Return [x, y] of the center of cell containing provided text 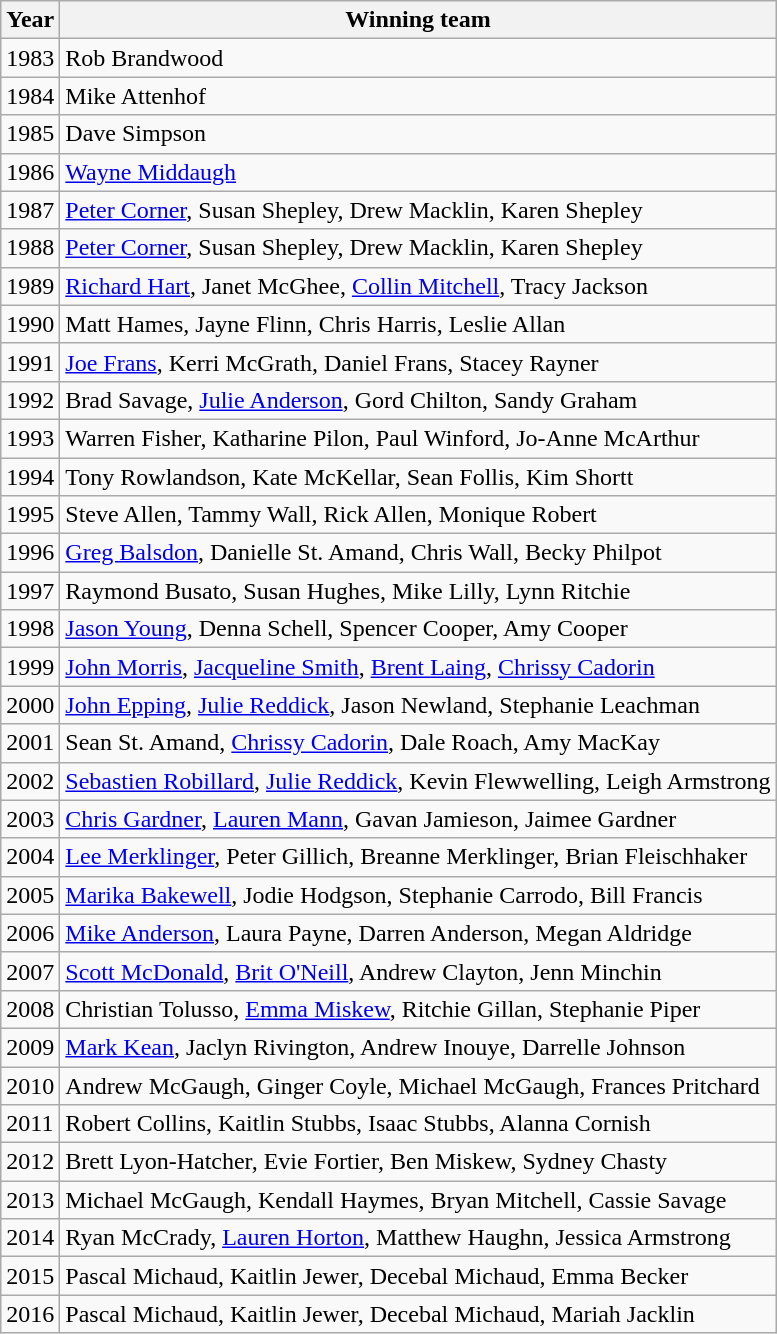
1989 [30, 286]
John Morris, Jacqueline Smith, Brent Laing, Chrissy Cadorin [418, 667]
Andrew McGaugh, Ginger Coyle, Michael McGaugh, Frances Pritchard [418, 1085]
2012 [30, 1162]
Rob Brandwood [418, 58]
2013 [30, 1200]
2005 [30, 895]
Dave Simpson [418, 134]
Warren Fisher, Katharine Pilon, Paul Winford, Jo-Anne McArthur [418, 438]
2011 [30, 1124]
1998 [30, 629]
Jason Young, Denna Schell, Spencer Cooper, Amy Cooper [418, 629]
1996 [30, 553]
2008 [30, 1009]
2000 [30, 705]
1985 [30, 134]
Winning team [418, 20]
1988 [30, 248]
Sebastien Robillard, Julie Reddick, Kevin Flewwelling, Leigh Armstrong [418, 781]
Mark Kean, Jaclyn Rivington, Andrew Inouye, Darrelle Johnson [418, 1047]
Year [30, 20]
Wayne Middaugh [418, 172]
Christian Tolusso, Emma Miskew, Ritchie Gillan, Stephanie Piper [418, 1009]
Greg Balsdon, Danielle St. Amand, Chris Wall, Becky Philpot [418, 553]
Marika Bakewell, Jodie Hodgson, Stephanie Carrodo, Bill Francis [418, 895]
Michael McGaugh, Kendall Haymes, Bryan Mitchell, Cassie Savage [418, 1200]
Robert Collins, Kaitlin Stubbs, Isaac Stubbs, Alanna Cornish [418, 1124]
Tony Rowlandson, Kate McKellar, Sean Follis, Kim Shortt [418, 477]
John Epping, Julie Reddick, Jason Newland, Stephanie Leachman [418, 705]
1983 [30, 58]
2006 [30, 933]
2004 [30, 857]
Joe Frans, Kerri McGrath, Daniel Frans, Stacey Rayner [418, 362]
Matt Hames, Jayne Flinn, Chris Harris, Leslie Allan [418, 324]
Ryan McCrady, Lauren Horton, Matthew Haughn, Jessica Armstrong [418, 1238]
1991 [30, 362]
Mike Attenhof [418, 96]
Mike Anderson, Laura Payne, Darren Anderson, Megan Aldridge [418, 933]
2009 [30, 1047]
1984 [30, 96]
Steve Allen, Tammy Wall, Rick Allen, Monique Robert [418, 515]
Richard Hart, Janet McGhee, Collin Mitchell, Tracy Jackson [418, 286]
2016 [30, 1314]
1999 [30, 667]
2010 [30, 1085]
1990 [30, 324]
2001 [30, 743]
1995 [30, 515]
Pascal Michaud, Kaitlin Jewer, Decebal Michaud, Mariah Jacklin [418, 1314]
Pascal Michaud, Kaitlin Jewer, Decebal Michaud, Emma Becker [418, 1276]
Sean St. Amand, Chrissy Cadorin, Dale Roach, Amy MacKay [418, 743]
1986 [30, 172]
1994 [30, 477]
Brett Lyon-Hatcher, Evie Fortier, Ben Miskew, Sydney Chasty [418, 1162]
2002 [30, 781]
Chris Gardner, Lauren Mann, Gavan Jamieson, Jaimee Gardner [418, 819]
Brad Savage, Julie Anderson, Gord Chilton, Sandy Graham [418, 400]
2007 [30, 971]
Raymond Busato, Susan Hughes, Mike Lilly, Lynn Ritchie [418, 591]
1987 [30, 210]
1993 [30, 438]
2014 [30, 1238]
Scott McDonald, Brit O'Neill, Andrew Clayton, Jenn Minchin [418, 971]
1992 [30, 400]
1997 [30, 591]
Lee Merklinger, Peter Gillich, Breanne Merklinger, Brian Fleischhaker [418, 857]
2003 [30, 819]
2015 [30, 1276]
